Pinpoint the cell where the given text exists, returning its (X, Y) midpoint coordinate. 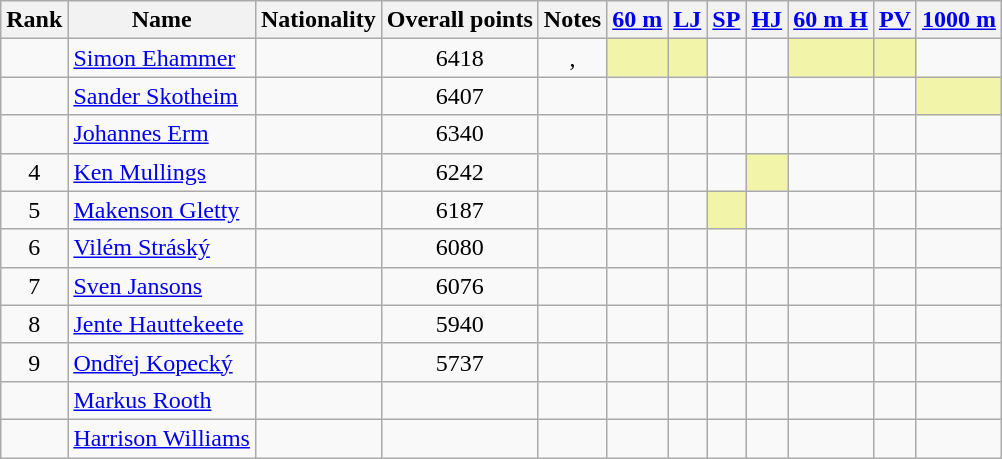
Ondřej Kopecký (162, 362)
Johannes Erm (162, 134)
Makenson Gletty (162, 210)
Overall points (460, 20)
Nationality (318, 20)
6407 (460, 96)
Markus Rooth (162, 400)
8 (34, 324)
SP (726, 20)
Simon Ehammer (162, 58)
60 m (638, 20)
1000 m (958, 20)
6418 (460, 58)
Sander Skotheim (162, 96)
6187 (460, 210)
5737 (460, 362)
Name (162, 20)
6080 (460, 248)
Notes (572, 20)
9 (34, 362)
4 (34, 172)
Sven Jansons (162, 286)
Vilém Stráský (162, 248)
6340 (460, 134)
6076 (460, 286)
5 (34, 210)
6242 (460, 172)
Rank (34, 20)
PV (894, 20)
Ken Mullings (162, 172)
Harrison Williams (162, 438)
60 m H (831, 20)
5940 (460, 324)
6 (34, 248)
HJ (767, 20)
LJ (688, 20)
Jente Hauttekeete (162, 324)
7 (34, 286)
, (572, 58)
